Find where the given text appears and provide that cell's center as [x, y] coordinate. 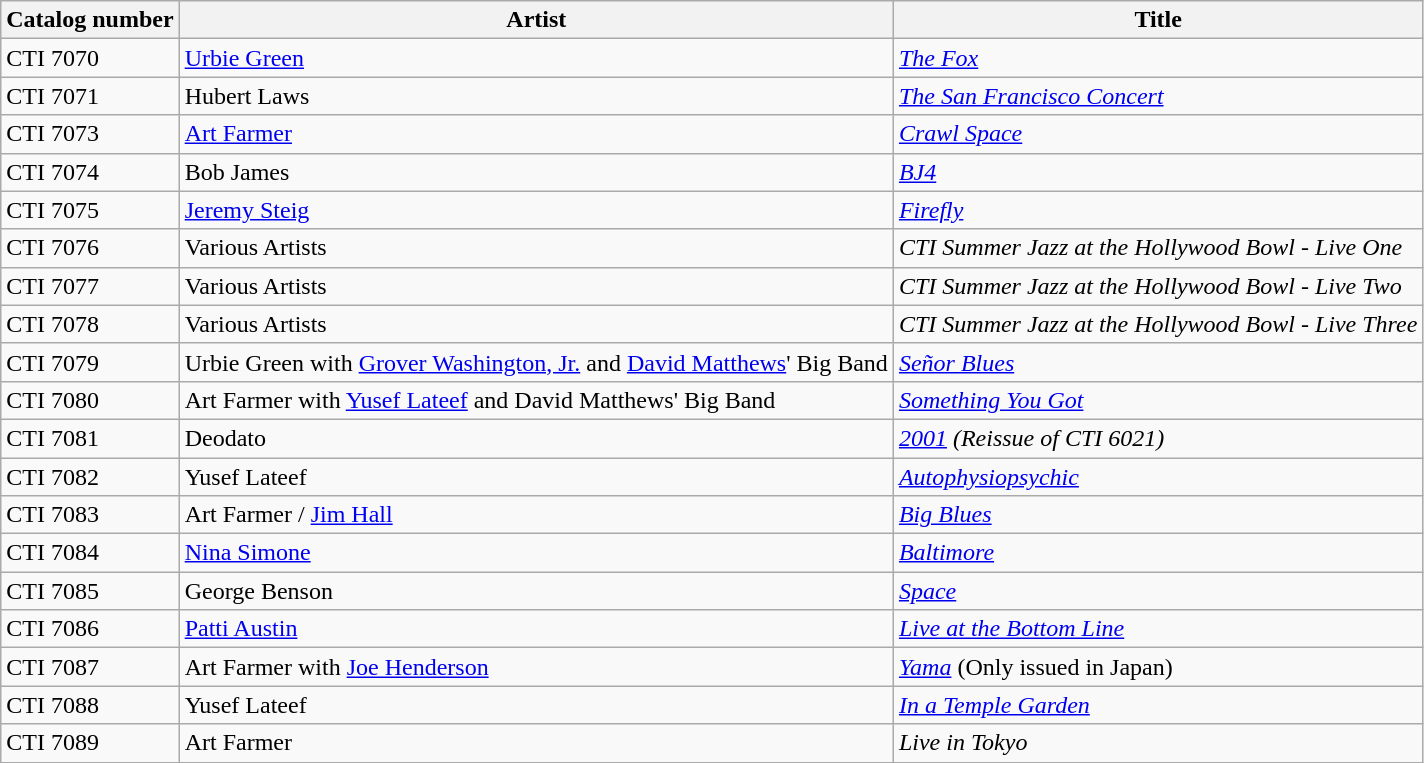
CTI 7085 [90, 591]
Deodato [536, 438]
Catalog number [90, 20]
CTI Summer Jazz at the Hollywood Bowl - Live One [1158, 248]
In a Temple Garden [1158, 705]
CTI 7073 [90, 134]
Señor Blues [1158, 362]
Patti Austin [536, 629]
BJ4 [1158, 172]
Title [1158, 20]
CTI 7087 [90, 667]
CTI 7082 [90, 477]
Firefly [1158, 210]
Artist [536, 20]
CTI 7089 [90, 743]
CTI 7081 [90, 438]
2001 (Reissue of CTI 6021) [1158, 438]
Live at the Bottom Line [1158, 629]
Bob James [536, 172]
Hubert Laws [536, 96]
Autophysiopsychic [1158, 477]
CTI Summer Jazz at the Hollywood Bowl - Live Three [1158, 324]
Art Farmer with Joe Henderson [536, 667]
Nina Simone [536, 553]
Art Farmer with Yusef Lateef and David Matthews' Big Band [536, 400]
CTI 7079 [90, 362]
CTI 7078 [90, 324]
CTI 7071 [90, 96]
CTI 7075 [90, 210]
Art Farmer / Jim Hall [536, 515]
CTI 7086 [90, 629]
CTI 7083 [90, 515]
CTI 7070 [90, 58]
CTI 7088 [90, 705]
CTI 7074 [90, 172]
CTI 7076 [90, 248]
George Benson [536, 591]
The San Francisco Concert [1158, 96]
CTI Summer Jazz at the Hollywood Bowl - Live Two [1158, 286]
Big Blues [1158, 515]
Live in Tokyo [1158, 743]
Urbie Green with Grover Washington, Jr. and David Matthews' Big Band [536, 362]
Space [1158, 591]
Yama (Only issued in Japan) [1158, 667]
Crawl Space [1158, 134]
Baltimore [1158, 553]
Urbie Green [536, 58]
The Fox [1158, 58]
CTI 7080 [90, 400]
CTI 7077 [90, 286]
CTI 7084 [90, 553]
Jeremy Steig [536, 210]
Something You Got [1158, 400]
